For the text-containing cell, return its midpoint in [X, Y] coordinate format. 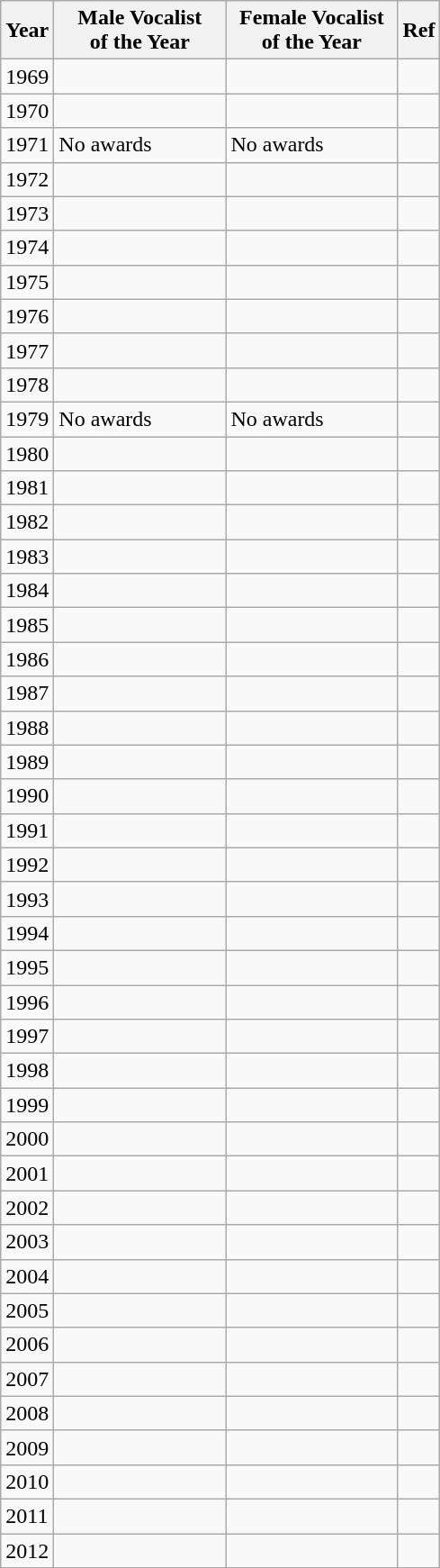
2004 [27, 1276]
1977 [27, 350]
1980 [27, 453]
1994 [27, 933]
1969 [27, 77]
1981 [27, 488]
1986 [27, 659]
1974 [27, 248]
2002 [27, 1208]
2012 [27, 1550]
1985 [27, 625]
1998 [27, 1071]
1997 [27, 1037]
1991 [27, 830]
2008 [27, 1413]
1976 [27, 316]
2010 [27, 1482]
Female Vocalistof the Year [311, 31]
2009 [27, 1447]
1990 [27, 796]
1999 [27, 1105]
1996 [27, 1002]
1983 [27, 557]
2006 [27, 1345]
1970 [27, 111]
1979 [27, 419]
2001 [27, 1174]
1978 [27, 385]
1973 [27, 213]
Year [27, 31]
1989 [27, 762]
1984 [27, 591]
1995 [27, 967]
Ref [419, 31]
2011 [27, 1516]
2007 [27, 1379]
1992 [27, 865]
Male Vocalistof the Year [140, 31]
1988 [27, 728]
2003 [27, 1242]
1987 [27, 693]
2000 [27, 1139]
1972 [27, 179]
1971 [27, 145]
1993 [27, 899]
1975 [27, 282]
2005 [27, 1310]
1982 [27, 522]
